Identify which cell holds the provided text, then report its [X, Y] central coordinate. 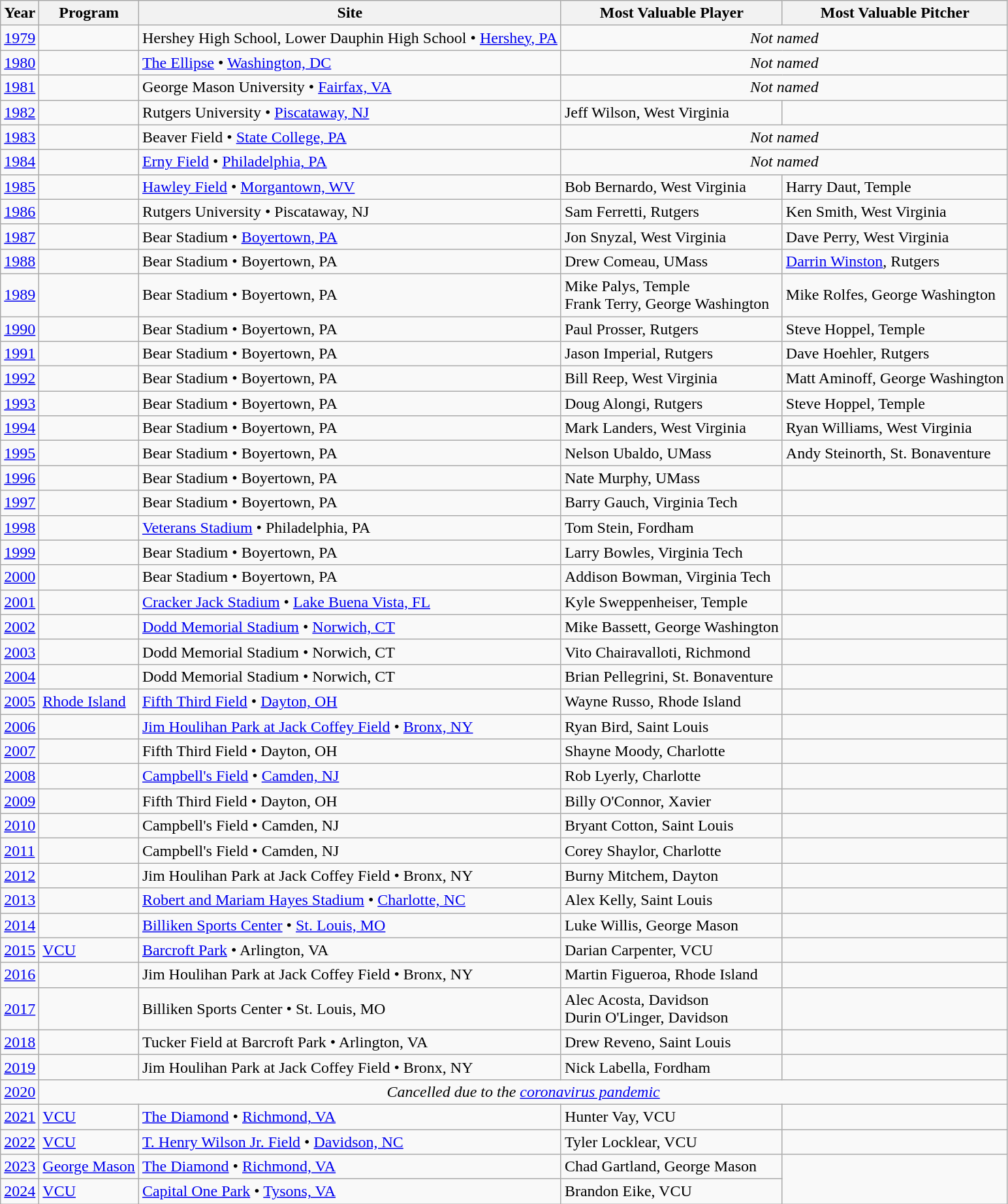
1982 [20, 112]
Billy O'Connor, Xavier [671, 801]
Matt Aminoff, George Washington [894, 379]
Beaver Field • State College, PA [350, 137]
Erny Field • Philadelphia, PA [350, 162]
Jeff Wilson, West Virginia [671, 112]
2002 [20, 627]
1989 [20, 295]
Mike Bassett, George Washington [671, 627]
1996 [20, 478]
Tom Stein, Fordham [671, 528]
Harry Daut, Temple [894, 187]
Bob Bernardo, West Virginia [671, 187]
Mike Rolfes, George Washington [894, 295]
2011 [20, 851]
2004 [20, 676]
Hawley Field • Morgantown, WV [350, 187]
2018 [20, 1042]
Burny Mitchem, Dayton [671, 876]
Ryan Bird, Saint Louis [671, 727]
1980 [20, 63]
Kyle Sweppenheiser, Temple [671, 602]
1993 [20, 404]
1981 [20, 87]
1998 [20, 528]
Hunter Vay, VCU [671, 1117]
Site [350, 13]
Alex Kelly, Saint Louis [671, 900]
Year [20, 13]
1987 [20, 236]
2022 [20, 1142]
Dave Hoehler, Rutgers [894, 354]
2019 [20, 1067]
1985 [20, 187]
1992 [20, 379]
T. Henry Wilson Jr. Field • Davidson, NC [350, 1142]
Sam Ferretti, Rutgers [671, 212]
Shayne Moody, Charlotte [671, 752]
2021 [20, 1117]
Jason Imperial, Rutgers [671, 354]
Mark Landers, West Virginia [671, 428]
1991 [20, 354]
Larry Bowles, Virginia Tech [671, 552]
2013 [20, 900]
Tucker Field at Barcroft Park • Arlington, VA [350, 1042]
Hershey High School, Lower Dauphin High School • Hershey, PA [350, 38]
2009 [20, 801]
Andy Steinorth, St. Bonaventure [894, 453]
Program [89, 13]
Barry Gauch, Virginia Tech [671, 503]
Mike Palys, TempleFrank Terry, George Washington [671, 295]
1979 [20, 38]
1984 [20, 162]
Paul Prosser, Rutgers [671, 328]
2006 [20, 727]
Darrin Winston, Rutgers [894, 261]
Bryant Cotton, Saint Louis [671, 826]
The Ellipse • Washington, DC [350, 63]
2010 [20, 826]
Alec Acosta, DavidsonDurin O'Linger, Davidson [671, 1008]
1999 [20, 552]
George Mason [89, 1167]
Chad Gartland, George Mason [671, 1167]
2015 [20, 950]
Capital One Park • Tysons, VA [350, 1192]
2017 [20, 1008]
Most Valuable Pitcher [894, 13]
2014 [20, 925]
1994 [20, 428]
George Mason University • Fairfax, VA [350, 87]
1983 [20, 137]
1995 [20, 453]
2024 [20, 1192]
1990 [20, 328]
2016 [20, 975]
Brandon Eike, VCU [671, 1192]
Dave Perry, West Virginia [894, 236]
Addison Bowman, Virginia Tech [671, 577]
Cracker Jack Stadium • Lake Buena Vista, FL [350, 602]
2008 [20, 776]
Vito Chairavalloti, Richmond [671, 652]
Drew Comeau, UMass [671, 261]
Rob Lyerly, Charlotte [671, 776]
2012 [20, 876]
1997 [20, 503]
Veterans Stadium • Philadelphia, PA [350, 528]
1986 [20, 212]
Luke Willis, George Mason [671, 925]
2001 [20, 602]
Robert and Mariam Hayes Stadium • Charlotte, NC [350, 900]
2007 [20, 752]
2023 [20, 1167]
Rhode Island [89, 701]
Corey Shaylor, Charlotte [671, 851]
Ryan Williams, West Virginia [894, 428]
2020 [20, 1092]
Darian Carpenter, VCU [671, 950]
Nate Murphy, UMass [671, 478]
Bill Reep, West Virginia [671, 379]
Cancelled due to the coronavirus pandemic [524, 1092]
Martin Figueroa, Rhode Island [671, 975]
2003 [20, 652]
Jon Snyzal, West Virginia [671, 236]
1988 [20, 261]
Tyler Locklear, VCU [671, 1142]
2000 [20, 577]
Brian Pellegrini, St. Bonaventure [671, 676]
Wayne Russo, Rhode Island [671, 701]
Doug Alongi, Rutgers [671, 404]
Ken Smith, West Virginia [894, 212]
Nelson Ubaldo, UMass [671, 453]
Barcroft Park • Arlington, VA [350, 950]
Drew Reveno, Saint Louis [671, 1042]
Nick Labella, Fordham [671, 1067]
2005 [20, 701]
Most Valuable Player [671, 13]
